Search for the cell housing the specified text and yield its [x, y] center coordinate. 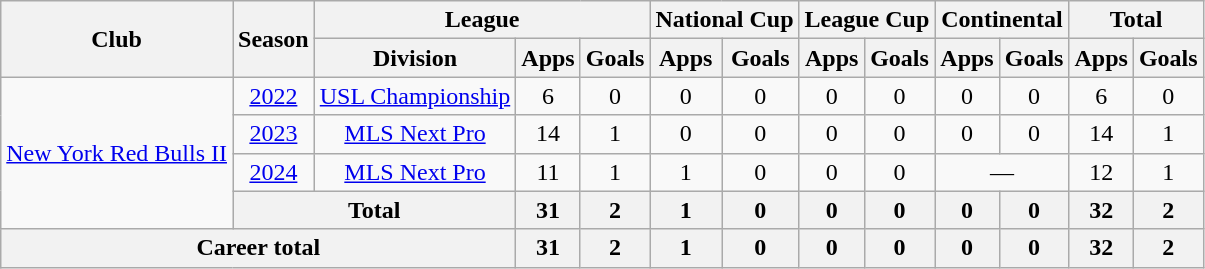
National Cup [724, 20]
— [1002, 172]
League [482, 20]
2024 [273, 172]
Division [415, 58]
Season [273, 39]
Club [117, 39]
New York Red Bulls II [117, 153]
Continental [1002, 20]
League Cup [867, 20]
11 [548, 172]
USL Championship [415, 96]
Career total [258, 248]
2022 [273, 96]
2023 [273, 134]
12 [1101, 172]
